Determine the (x, y) coordinate at the center of the cell enclosing the given text.  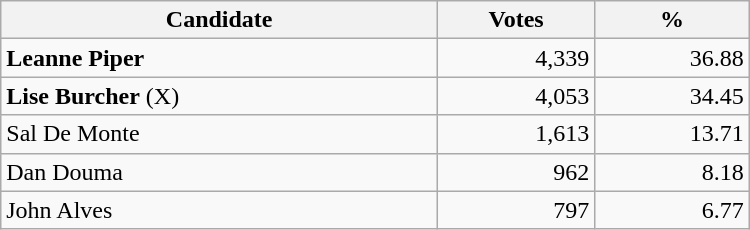
Dan Douma (220, 172)
34.45 (672, 96)
Sal De Monte (220, 134)
% (672, 20)
8.18 (672, 172)
Leanne Piper (220, 58)
1,613 (516, 134)
4,053 (516, 96)
John Alves (220, 210)
6.77 (672, 210)
962 (516, 172)
Votes (516, 20)
4,339 (516, 58)
13.71 (672, 134)
Lise Burcher (X) (220, 96)
36.88 (672, 58)
797 (516, 210)
Candidate (220, 20)
